Scan for the cell matching the given text and deliver its (x, y) coordinate at center. 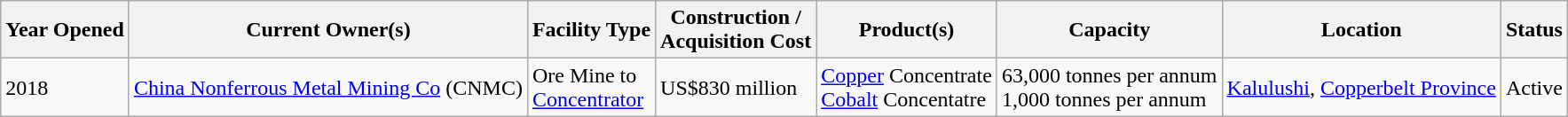
China Nonferrous Metal Mining Co (CNMC) (328, 87)
Ore Mine toConcentrator (591, 87)
US$830 million (737, 87)
Year Opened (66, 30)
Copper ConcentrateCobalt Concentatre (907, 87)
Facility Type (591, 30)
Current Owner(s) (328, 30)
Construction /Acquisition Cost (737, 30)
63,000 tonnes per annum1,000 tonnes per annum (1109, 87)
Kalulushi, Copperbelt Province (1361, 87)
Location (1361, 30)
Capacity (1109, 30)
Active (1533, 87)
Product(s) (907, 30)
2018 (66, 87)
Status (1533, 30)
